For the text-containing cell, return its midpoint in [X, Y] coordinate format. 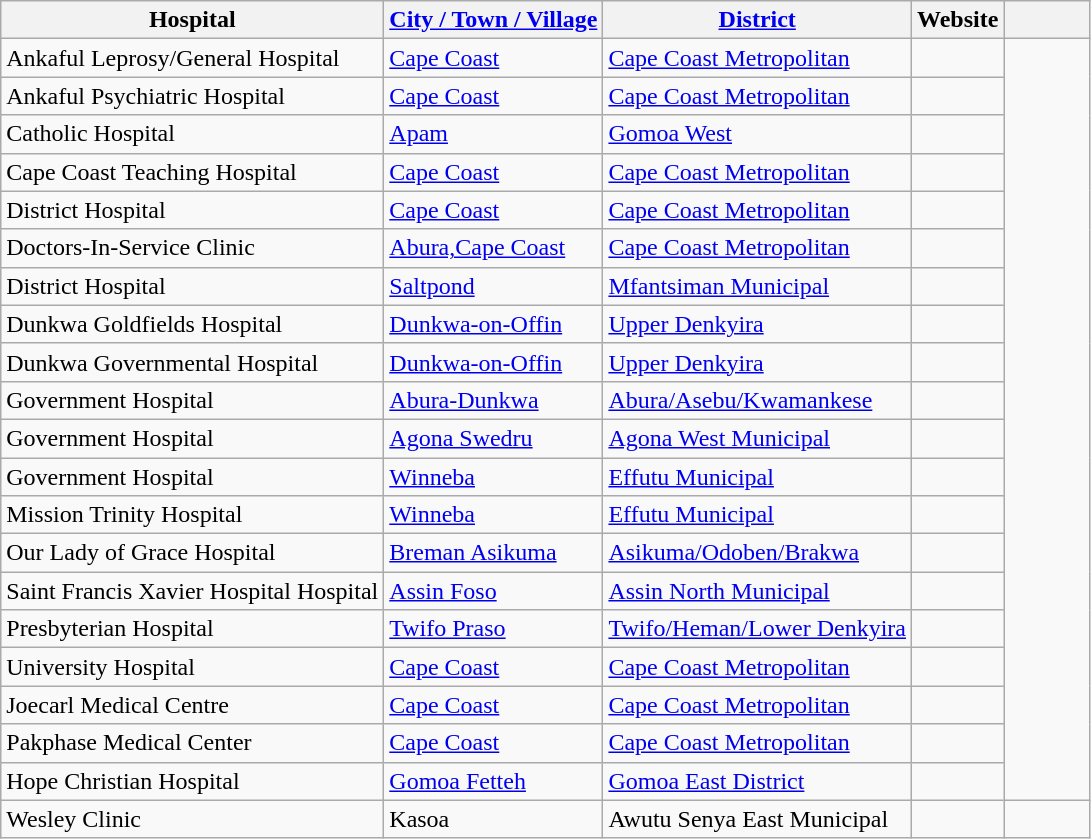
Mission Trinity Hospital [192, 515]
Dunkwa Goldfields Hospital [192, 324]
Assin Foso [494, 591]
Gomoa East District [758, 781]
Presbyterian Hospital [192, 629]
Breman Asikuma [494, 553]
Hope Christian Hospital [192, 781]
Wesley Clinic [192, 819]
City / Town / Village [494, 20]
Dunkwa Governmental Hospital [192, 362]
Abura-Dunkwa [494, 400]
Awutu Senya East Municipal [758, 819]
Asikuma/Odoben/Brakwa [758, 553]
Mfantsiman Municipal [758, 286]
Website [958, 20]
University Hospital [192, 667]
Assin North Municipal [758, 591]
Kasoa [494, 819]
Twifo/Heman/Lower Denkyira [758, 629]
Apam [494, 134]
Gomoa Fetteh [494, 781]
District [758, 20]
Abura/Asebu/Kwamankese [758, 400]
Agona West Municipal [758, 438]
Twifo Praso [494, 629]
Cape Coast Teaching Hospital [192, 172]
Our Lady of Grace Hospital [192, 553]
Saltpond [494, 286]
Catholic Hospital [192, 134]
Abura,Cape Coast [494, 248]
Gomoa West [758, 134]
Pakphase Medical Center [192, 743]
Hospital [192, 20]
Saint Francis Xavier Hospital Hospital [192, 591]
Ankaful Psychiatric Hospital [192, 96]
Joecarl Medical Centre [192, 705]
Agona Swedru [494, 438]
Ankaful Leprosy/General Hospital [192, 58]
Doctors-In-Service Clinic [192, 248]
